Search for the cell housing the specified text and yield its (X, Y) center coordinate. 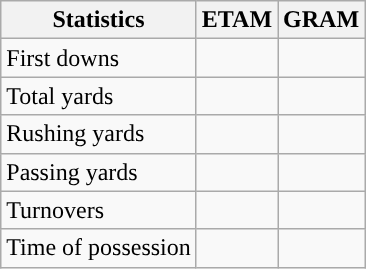
Rushing yards (99, 134)
ETAM (236, 20)
Turnovers (99, 210)
Statistics (99, 20)
Total yards (99, 96)
GRAM (322, 20)
First downs (99, 58)
Passing yards (99, 172)
Time of possession (99, 248)
